From the cell containing the given text, extract its center point as [X, Y] coordinate. 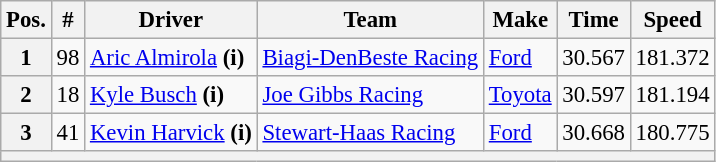
Driver [172, 20]
Joe Gibbs Racing [370, 95]
Make [520, 20]
18 [68, 95]
30.597 [594, 95]
30.668 [594, 133]
Time [594, 20]
Team [370, 20]
Biagi-DenBeste Racing [370, 58]
Speed [672, 20]
Toyota [520, 95]
# [68, 20]
98 [68, 58]
Kyle Busch (i) [172, 95]
2 [26, 95]
Aric Almirola (i) [172, 58]
30.567 [594, 58]
3 [26, 133]
180.775 [672, 133]
1 [26, 58]
Stewart-Haas Racing [370, 133]
Pos. [26, 20]
Kevin Harvick (i) [172, 133]
181.194 [672, 95]
181.372 [672, 58]
41 [68, 133]
